Locate the cell with the specified text and output its [x, y] center coordinate. 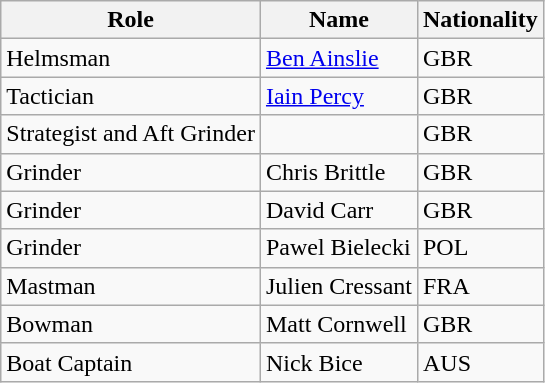
FRA [480, 286]
Ben Ainslie [338, 58]
Strategist and Aft Grinder [131, 134]
Helmsman [131, 58]
Boat Captain [131, 362]
Name [338, 20]
Pawel Bielecki [338, 248]
Nationality [480, 20]
Bowman [131, 324]
Role [131, 20]
Chris Brittle [338, 172]
AUS [480, 362]
Tactician [131, 96]
Nick Bice [338, 362]
Mastman [131, 286]
David Carr [338, 210]
Matt Cornwell [338, 324]
POL [480, 248]
Julien Cressant [338, 286]
Iain Percy [338, 96]
